Pinpoint the cell where the given text exists, returning its (X, Y) midpoint coordinate. 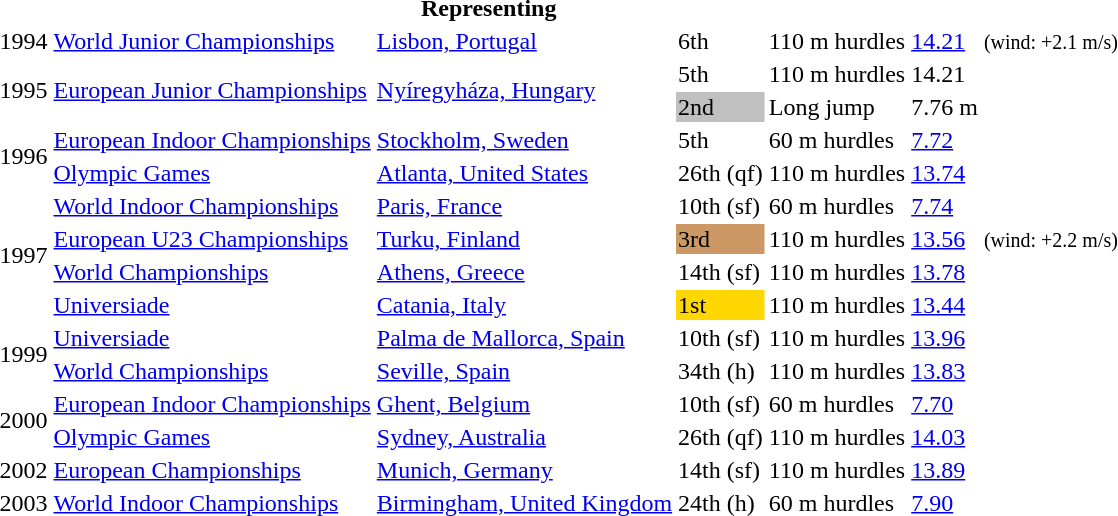
Palma de Mallorca, Spain (524, 338)
Ghent, Belgium (524, 404)
13.44 (945, 305)
13.83 (945, 371)
Catania, Italy (524, 305)
7.76 m (945, 107)
Atlanta, United States (524, 173)
Stockholm, Sweden (524, 140)
7.74 (945, 206)
7.72 (945, 140)
Lisbon, Portugal (524, 41)
Sydney, Australia (524, 437)
3rd (721, 239)
7.70 (945, 404)
13.96 (945, 338)
34th (h) (721, 371)
13.78 (945, 272)
6th (721, 41)
Athens, Greece (524, 272)
Long jump (836, 107)
Seville, Spain (524, 371)
1st (721, 305)
European Junior Championships (212, 90)
14.03 (945, 437)
Munich, Germany (524, 470)
Paris, France (524, 206)
Turku, Finland (524, 239)
European U23 Championships (212, 239)
13.89 (945, 470)
Nyíregyháza, Hungary (524, 90)
World Indoor Championships (212, 206)
World Junior Championships (212, 41)
2nd (721, 107)
13.56 (945, 239)
13.74 (945, 173)
European Championships (212, 470)
